Search for the cell housing the specified text and yield its [x, y] center coordinate. 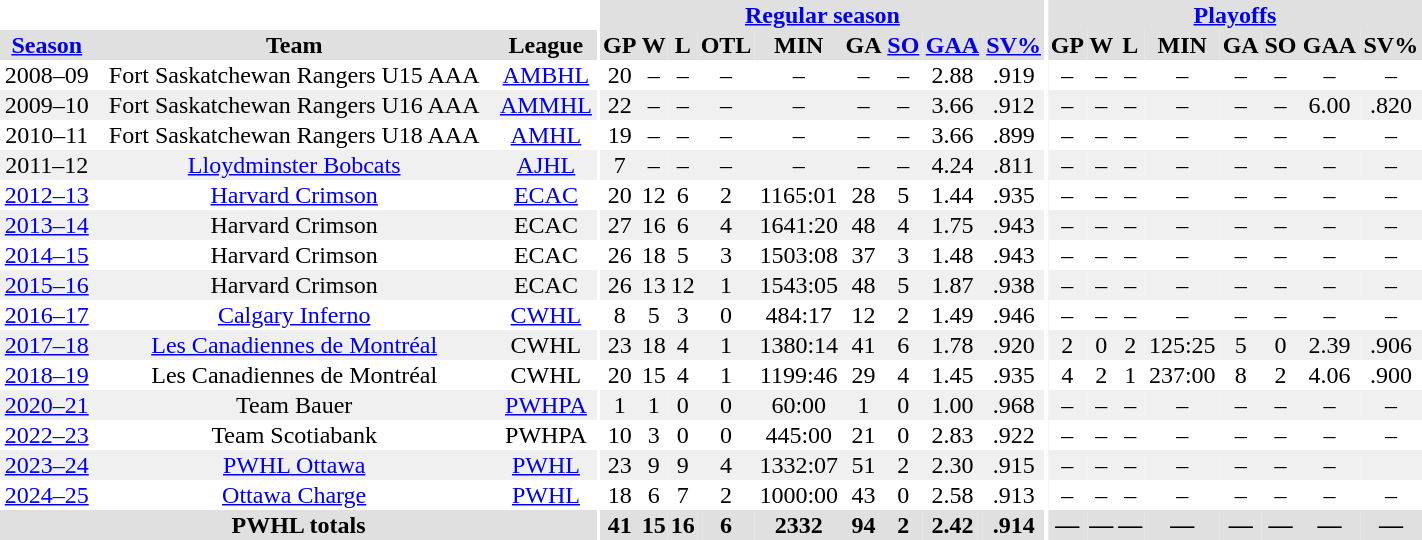
2016–17 [46, 315]
Ottawa Charge [294, 495]
1543:05 [799, 285]
.899 [1014, 135]
2013–14 [46, 225]
AMBHL [546, 75]
Lloydminster Bobcats [294, 165]
2012–13 [46, 195]
2018–19 [46, 375]
22 [620, 105]
4.06 [1330, 375]
2008–09 [46, 75]
Fort Saskatchewan Rangers U16 AAA [294, 105]
.912 [1014, 105]
2010–11 [46, 135]
1165:01 [799, 195]
1332:07 [799, 465]
2011–12 [46, 165]
2014–15 [46, 255]
.811 [1014, 165]
19 [620, 135]
1.48 [952, 255]
2009–10 [46, 105]
1.44 [952, 195]
.900 [1391, 375]
.915 [1014, 465]
2.58 [952, 495]
6.00 [1330, 105]
.914 [1014, 525]
2.88 [952, 75]
1199:46 [799, 375]
2.42 [952, 525]
Team Bauer [294, 405]
4.24 [952, 165]
2.30 [952, 465]
League [546, 45]
Calgary Inferno [294, 315]
Fort Saskatchewan Rangers U15 AAA [294, 75]
PWHL totals [298, 525]
1.87 [952, 285]
94 [864, 525]
.922 [1014, 435]
1.78 [952, 345]
PWHL Ottawa [294, 465]
484:17 [799, 315]
2015–16 [46, 285]
Team [294, 45]
28 [864, 195]
Season [46, 45]
1.00 [952, 405]
2020–21 [46, 405]
1.45 [952, 375]
445:00 [799, 435]
1.49 [952, 315]
1503:08 [799, 255]
Team Scotiabank [294, 435]
.919 [1014, 75]
60:00 [799, 405]
43 [864, 495]
10 [620, 435]
237:00 [1182, 375]
51 [864, 465]
.968 [1014, 405]
.820 [1391, 105]
.913 [1014, 495]
29 [864, 375]
1000:00 [799, 495]
.938 [1014, 285]
2017–18 [46, 345]
2023–24 [46, 465]
27 [620, 225]
2.83 [952, 435]
21 [864, 435]
1.75 [952, 225]
AMMHL [546, 105]
2024–25 [46, 495]
37 [864, 255]
Playoffs [1235, 15]
125:25 [1182, 345]
2022–23 [46, 435]
OTL [726, 45]
.946 [1014, 315]
.906 [1391, 345]
.920 [1014, 345]
AMHL [546, 135]
Fort Saskatchewan Rangers U18 AAA [294, 135]
Regular season [822, 15]
1380:14 [799, 345]
2332 [799, 525]
2.39 [1330, 345]
AJHL [546, 165]
1641:20 [799, 225]
13 [654, 285]
